Detect which cell encompasses the target text, then output its (X, Y) center coordinate. 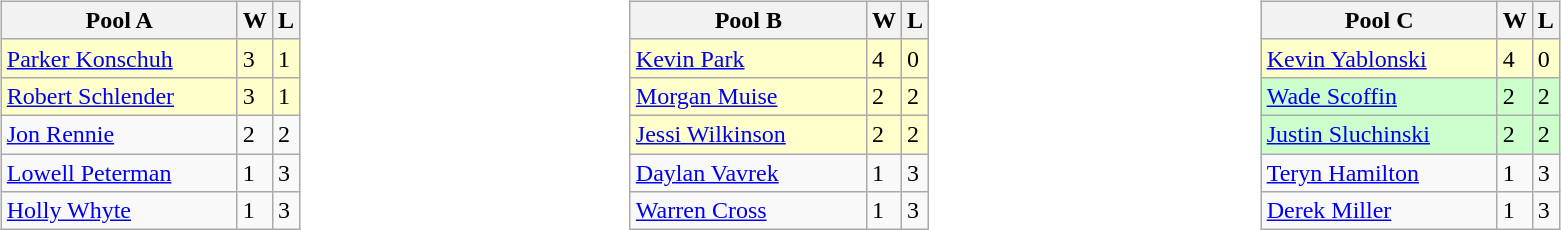
Holly Whyte (119, 211)
Kevin Yablonski (1379, 58)
Teryn Hamilton (1379, 173)
Pool C (1379, 20)
Lowell Peterman (119, 173)
Parker Konschuh (119, 58)
Kevin Park (748, 58)
Jessi Wilkinson (748, 134)
Robert Schlender (119, 96)
Derek Miller (1379, 211)
Wade Scoffin (1379, 96)
Pool B (748, 20)
Pool A (119, 20)
Justin Sluchinski (1379, 134)
Jon Rennie (119, 134)
Warren Cross (748, 211)
Daylan Vavrek (748, 173)
Morgan Muise (748, 96)
